Detect which cell encompasses the target text, then output its [X, Y] center coordinate. 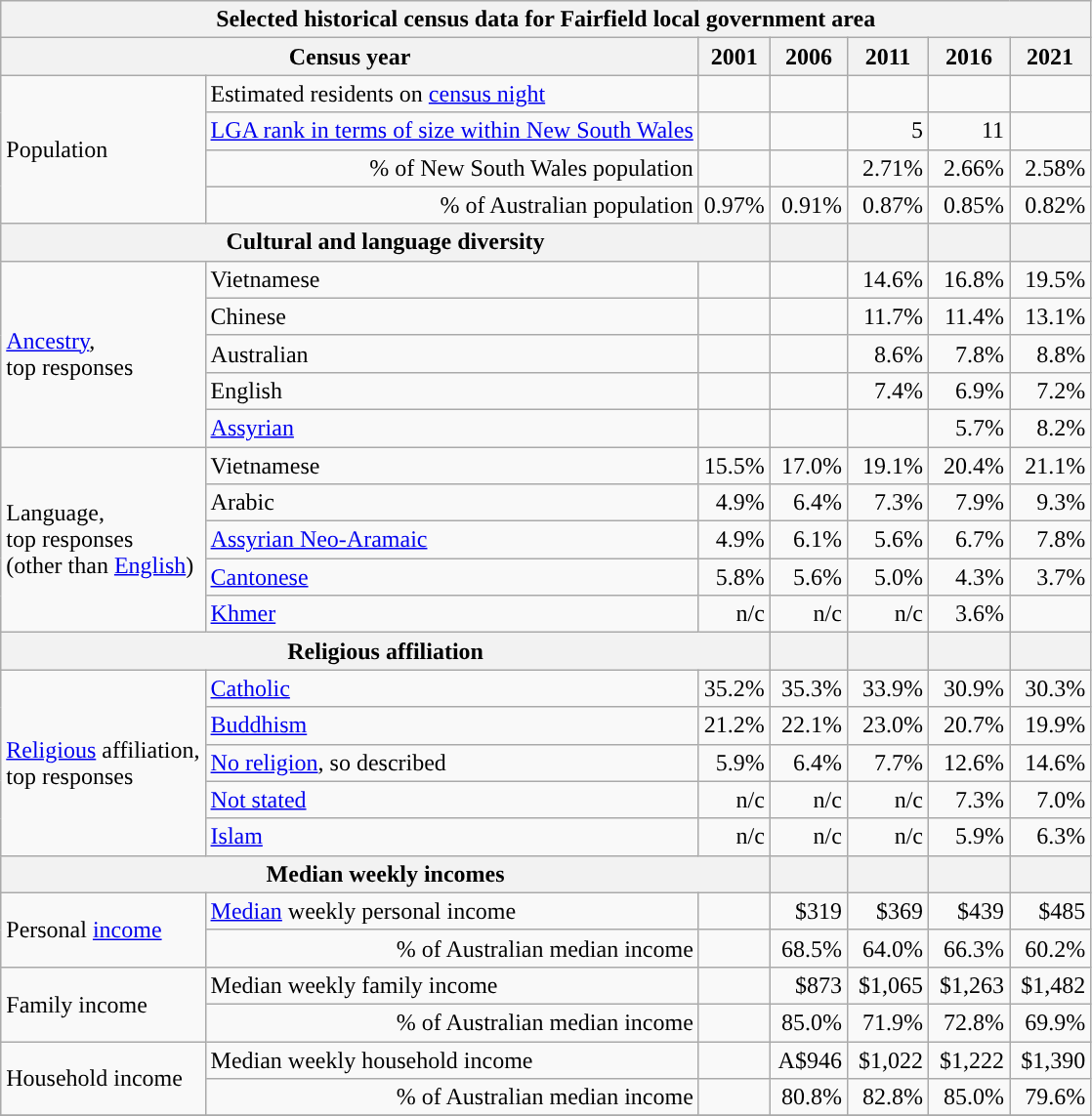
$1,390 [1051, 1059]
Arabic [451, 503]
5 [887, 131]
Khmer [451, 614]
2011 [887, 57]
Catholic [451, 688]
Cultural and language diversity [386, 242]
Estimated residents on census night [451, 94]
33.9% [887, 688]
Selected historical census data for Fairfield local government area [546, 20]
Population [104, 149]
Median weekly household income [451, 1059]
A$946 [809, 1059]
7.7% [887, 763]
6.7% [969, 540]
20.7% [969, 725]
2001 [735, 57]
23.0% [887, 725]
$485 [1051, 911]
17.0% [809, 466]
2016 [969, 57]
$1,022 [887, 1059]
7.9% [969, 503]
7.4% [887, 391]
Assyrian Neo-Aramaic [451, 540]
69.9% [1051, 1022]
$1,065 [887, 985]
0.97% [735, 205]
19.1% [887, 466]
Family income [104, 1004]
7.0% [1051, 800]
64.0% [887, 948]
2.66% [969, 168]
No religion, so described [451, 763]
21.1% [1051, 466]
6.9% [969, 391]
$319 [809, 911]
2021 [1051, 57]
2006 [809, 57]
4.3% [969, 577]
19.5% [1051, 279]
Cantonese [451, 577]
Median weekly personal income [451, 911]
7.2% [1051, 391]
2.71% [887, 168]
11.4% [969, 316]
72.8% [969, 1022]
82.8% [887, 1097]
Personal income [104, 930]
3.7% [1051, 577]
Australian [451, 353]
19.9% [1051, 725]
66.3% [969, 948]
Census year [350, 57]
Chinese [451, 316]
8.6% [887, 353]
35.2% [735, 688]
Language,top responses(other than English) [104, 540]
0.82% [1051, 205]
Assyrian [451, 428]
5.8% [735, 577]
8.8% [1051, 353]
13.1% [1051, 316]
$439 [969, 911]
Buddhism [451, 725]
$369 [887, 911]
Religious affiliation,top responses [104, 763]
% of Australian population [451, 205]
Household income [104, 1078]
Median weekly family income [451, 985]
$1,482 [1051, 985]
5.7% [969, 428]
% of New South Wales population [451, 168]
0.85% [969, 205]
60.2% [1051, 948]
9.3% [1051, 503]
$1,263 [969, 985]
6.1% [809, 540]
LGA rank in terms of size within New South Wales [451, 131]
22.1% [809, 725]
6.3% [1051, 837]
Ancestry,top responses [104, 353]
20.4% [969, 466]
3.6% [969, 614]
0.91% [809, 205]
79.6% [1051, 1097]
2.58% [1051, 168]
21.2% [735, 725]
Not stated [451, 800]
71.9% [887, 1022]
11.7% [887, 316]
35.3% [809, 688]
0.87% [887, 205]
English [451, 391]
Religious affiliation [386, 651]
$873 [809, 985]
16.8% [969, 279]
$1,222 [969, 1059]
11 [969, 131]
30.3% [1051, 688]
30.9% [969, 688]
5.0% [887, 577]
68.5% [809, 948]
80.8% [809, 1097]
Median weekly incomes [386, 874]
Islam [451, 837]
8.2% [1051, 428]
15.5% [735, 466]
12.6% [969, 763]
